From the cell containing the given text, extract its center point as (X, Y) coordinate. 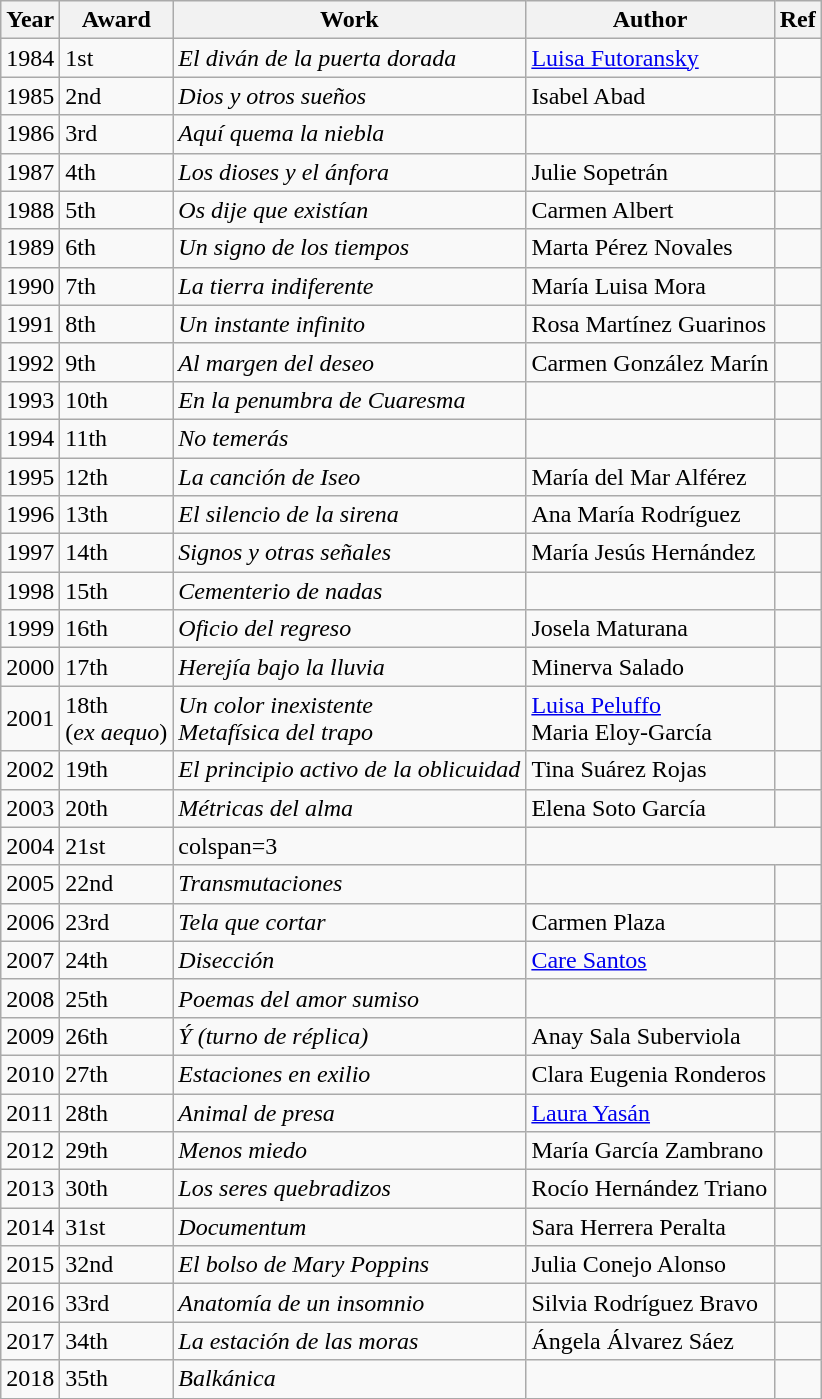
13th (116, 515)
Disección (350, 960)
Ref (798, 20)
6th (116, 248)
Laura Yasán (650, 1113)
Os dije que existían (350, 210)
2010 (30, 1074)
Ý (turno de réplica) (350, 1036)
Silvia Rodríguez Bravo (650, 1303)
1985 (30, 96)
María del Mar Alférez (650, 477)
Work (350, 20)
Julia Conejo Alonso (650, 1265)
Los seres quebradizos (350, 1189)
1999 (30, 629)
Estaciones en exilio (350, 1074)
Carmen Plaza (650, 922)
9th (116, 362)
María Luisa Mora (650, 286)
Oficio del regreso (350, 629)
Al margen del deseo (350, 362)
24th (116, 960)
Author (650, 20)
1988 (30, 210)
27th (116, 1074)
20th (116, 808)
2005 (30, 884)
Documentum (350, 1227)
Clara Eugenia Ronderos (650, 1074)
Animal de presa (350, 1113)
2011 (30, 1113)
El silencio de la sirena (350, 515)
Award (116, 20)
No temerás (350, 438)
12th (116, 477)
Carmen Albert (650, 210)
Year (30, 20)
El diván de la puerta dorada (350, 58)
8th (116, 324)
colspan=3 (350, 846)
1998 (30, 591)
1987 (30, 172)
15th (116, 591)
Elena Soto García (650, 808)
2006 (30, 922)
1984 (30, 58)
18th(ex aequo) (116, 718)
Dios y otros sueños (350, 96)
2001 (30, 718)
1992 (30, 362)
29th (116, 1151)
5th (116, 210)
María Jesús Hernández (650, 553)
1990 (30, 286)
1997 (30, 553)
Rocío Hernández Triano (650, 1189)
María García Zambrano (650, 1151)
1986 (30, 134)
2014 (30, 1227)
7th (116, 286)
22nd (116, 884)
Los dioses y el ánfora (350, 172)
Sara Herrera Peralta (650, 1227)
Anatomía de un insomnio (350, 1303)
14th (116, 553)
En la penumbra de Cuaresma (350, 400)
La canción de Iseo (350, 477)
Un instante infinito (350, 324)
3rd (116, 134)
Herejía bajo la lluvia (350, 667)
2017 (30, 1341)
Aquí quema la niebla (350, 134)
Cementerio de nadas (350, 591)
2015 (30, 1265)
1st (116, 58)
1994 (30, 438)
Marta Pérez Novales (650, 248)
Un color inexistente Metafísica del trapo (350, 718)
Menos miedo (350, 1151)
Signos y otras señales (350, 553)
Luisa Peluffo Maria Eloy-García (650, 718)
23rd (116, 922)
Ángela Álvarez Sáez (650, 1341)
1991 (30, 324)
La tierra indiferente (350, 286)
Balkánica (350, 1379)
2016 (30, 1303)
26th (116, 1036)
1995 (30, 477)
Transmutaciones (350, 884)
2013 (30, 1189)
Rosa Martínez Guarinos (650, 324)
Minerva Salado (650, 667)
Josela Maturana (650, 629)
Luisa Futoransky (650, 58)
El principio activo de la oblicuidad (350, 770)
La estación de las moras (350, 1341)
2002 (30, 770)
2004 (30, 846)
34th (116, 1341)
33rd (116, 1303)
11th (116, 438)
El bolso de Mary Poppins (350, 1265)
28th (116, 1113)
31st (116, 1227)
Tina Suárez Rojas (650, 770)
Un signo de los tiempos (350, 248)
4th (116, 172)
Julie Sopetrán (650, 172)
Anay Sala Suberviola (650, 1036)
1996 (30, 515)
32nd (116, 1265)
1993 (30, 400)
10th (116, 400)
2018 (30, 1379)
30th (116, 1189)
2012 (30, 1151)
Carmen González Marín (650, 362)
16th (116, 629)
Tela que cortar (350, 922)
2009 (30, 1036)
2003 (30, 808)
17th (116, 667)
21st (116, 846)
Ana María Rodríguez (650, 515)
1989 (30, 248)
35th (116, 1379)
2nd (116, 96)
2008 (30, 998)
2007 (30, 960)
Care Santos (650, 960)
19th (116, 770)
Isabel Abad (650, 96)
25th (116, 998)
2000 (30, 667)
Poemas del amor sumiso (350, 998)
Métricas del alma (350, 808)
